Identify which cell holds the provided text, then report its (x, y) central coordinate. 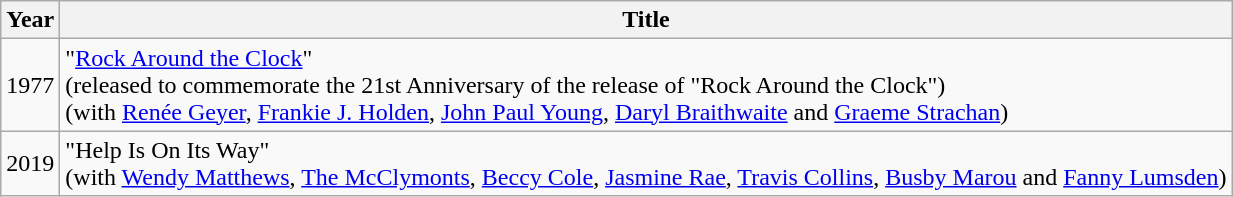
"Help Is On Its Way" (with Wendy Matthews, The McClymonts, Beccy Cole, Jasmine Rae, Travis Collins, Busby Marou and Fanny Lumsden) (646, 164)
2019 (30, 164)
Title (646, 20)
Year (30, 20)
1977 (30, 85)
